Pinpoint the cell where the given text exists, returning its (X, Y) midpoint coordinate. 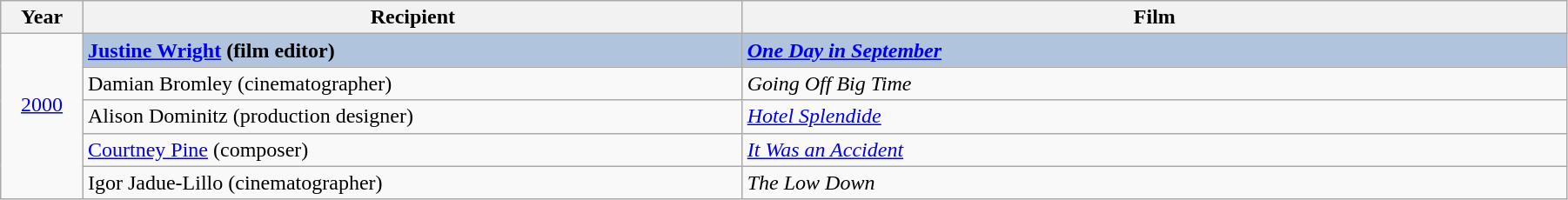
Igor Jadue-Lillo (cinematographer) (412, 183)
Alison Dominitz (production designer) (412, 117)
Film (1154, 17)
It Was an Accident (1154, 150)
Recipient (412, 17)
Going Off Big Time (1154, 83)
Justine Wright (film editor) (412, 50)
Damian Bromley (cinematographer) (412, 83)
One Day in September (1154, 50)
2000 (42, 117)
The Low Down (1154, 183)
Hotel Splendide (1154, 117)
Courtney Pine (composer) (412, 150)
Year (42, 17)
